Determine the (x, y) coordinate at the center of the cell enclosing the given text.  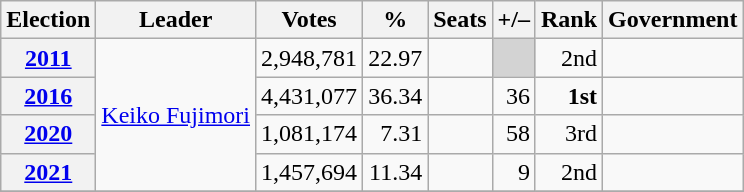
58 (514, 134)
36 (514, 96)
1,081,174 (310, 134)
Leader (176, 20)
7.31 (396, 134)
Keiko Fujimori (176, 115)
Votes (310, 20)
% (396, 20)
9 (514, 172)
11.34 (396, 172)
2,948,781 (310, 58)
1,457,694 (310, 172)
4,431,077 (310, 96)
2016 (48, 96)
Rank (568, 20)
Seats (460, 20)
2011 (48, 58)
2020 (48, 134)
22.97 (396, 58)
36.34 (396, 96)
2021 (48, 172)
3rd (568, 134)
1st (568, 96)
Government (673, 20)
+/– (514, 20)
Election (48, 20)
